Provide the [X, Y] coordinate of the cell's center where the given text is located.  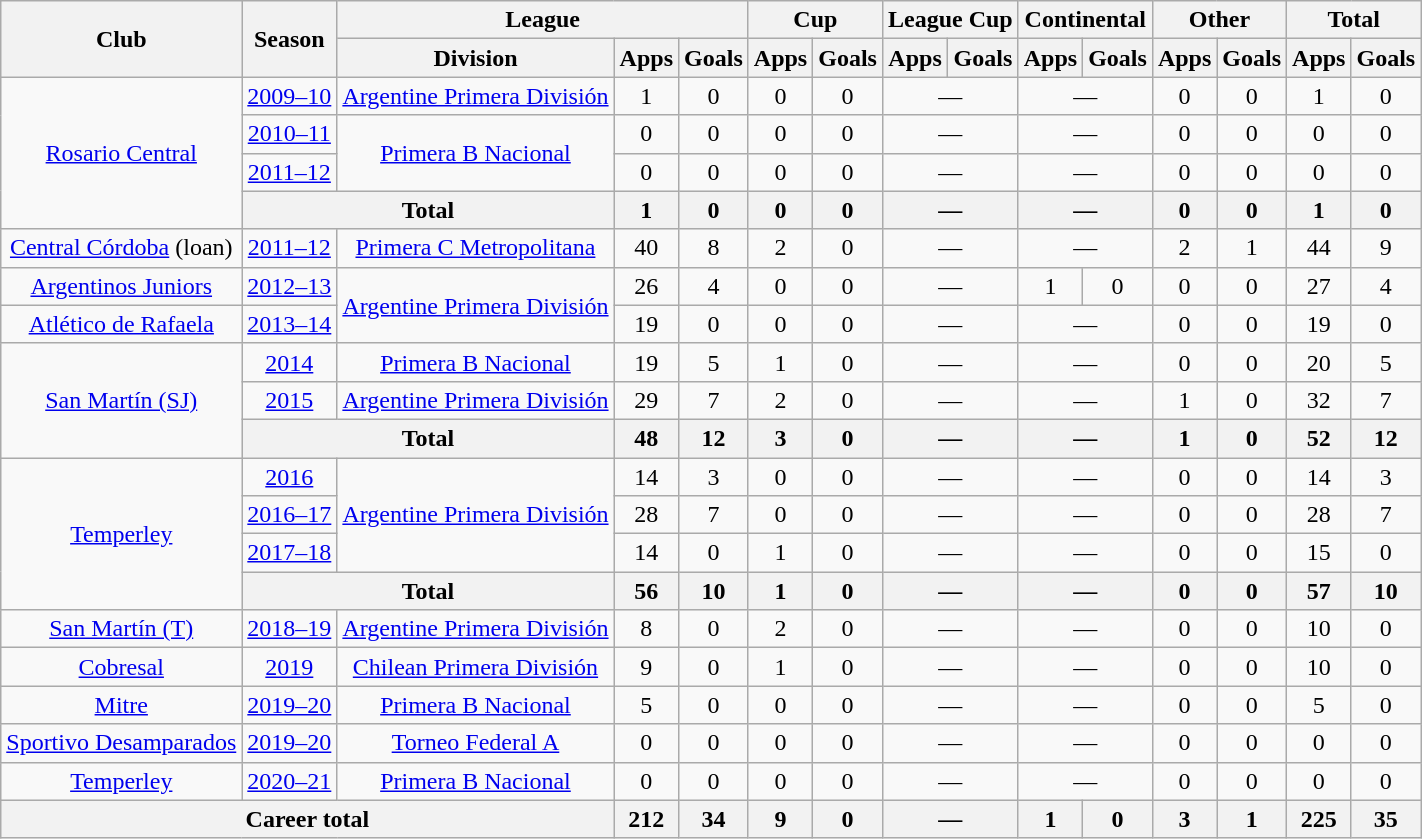
35 [1386, 819]
League Cup [950, 20]
57 [1319, 591]
2010–11 [290, 134]
Cup [815, 20]
2016 [290, 477]
League [542, 20]
Career total [308, 819]
2013–14 [290, 324]
15 [1319, 553]
2018–19 [290, 629]
San Martín (T) [122, 629]
40 [646, 248]
56 [646, 591]
2012–13 [290, 286]
Continental [1085, 20]
26 [646, 286]
Cobresal [122, 667]
Rosario Central [122, 153]
Season [290, 39]
2009–10 [290, 96]
2015 [290, 400]
225 [1319, 819]
Chilean Primera División [476, 667]
44 [1319, 248]
Other [1219, 20]
27 [1319, 286]
2020–21 [290, 781]
212 [646, 819]
2014 [290, 362]
32 [1319, 400]
2019 [290, 667]
29 [646, 400]
48 [646, 438]
Atlético de Rafaela [122, 324]
Argentinos Juniors [122, 286]
Sportivo Desamparados [122, 743]
2016–17 [290, 515]
52 [1319, 438]
Primera C Metropolitana [476, 248]
34 [714, 819]
Club [122, 39]
20 [1319, 362]
Torneo Federal A [476, 743]
Division [476, 58]
San Martín (SJ) [122, 400]
Central Córdoba (loan) [122, 248]
2017–18 [290, 553]
Mitre [122, 705]
